Search for the cell housing the specified text and yield its [x, y] center coordinate. 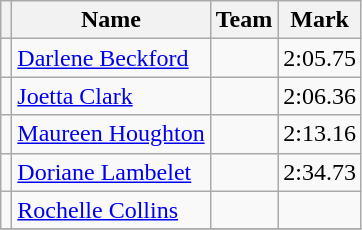
2:34.73 [320, 172]
Darlene Beckford [111, 58]
Joetta Clark [111, 96]
Team [244, 20]
Rochelle Collins [111, 210]
Mark [320, 20]
Name [111, 20]
Doriane Lambelet [111, 172]
Maureen Houghton [111, 134]
2:05.75 [320, 58]
2:06.36 [320, 96]
2:13.16 [320, 134]
